Return the [x, y] coordinate for the center point of the cell that contains the specified text.  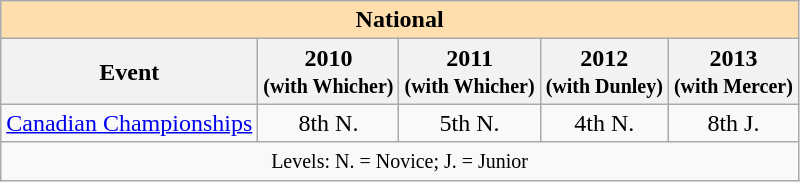
Canadian Championships [130, 123]
Levels: N. = Novice; J. = Junior [400, 161]
2011 (with Whicher) [470, 72]
2010 (with Whicher) [328, 72]
Event [130, 72]
4th N. [604, 123]
8th N. [328, 123]
2012 (with Dunley) [604, 72]
5th N. [470, 123]
National [400, 20]
2013 (with Mercer) [733, 72]
8th J. [733, 123]
